Scan for the cell matching the given text and deliver its [x, y] coordinate at center. 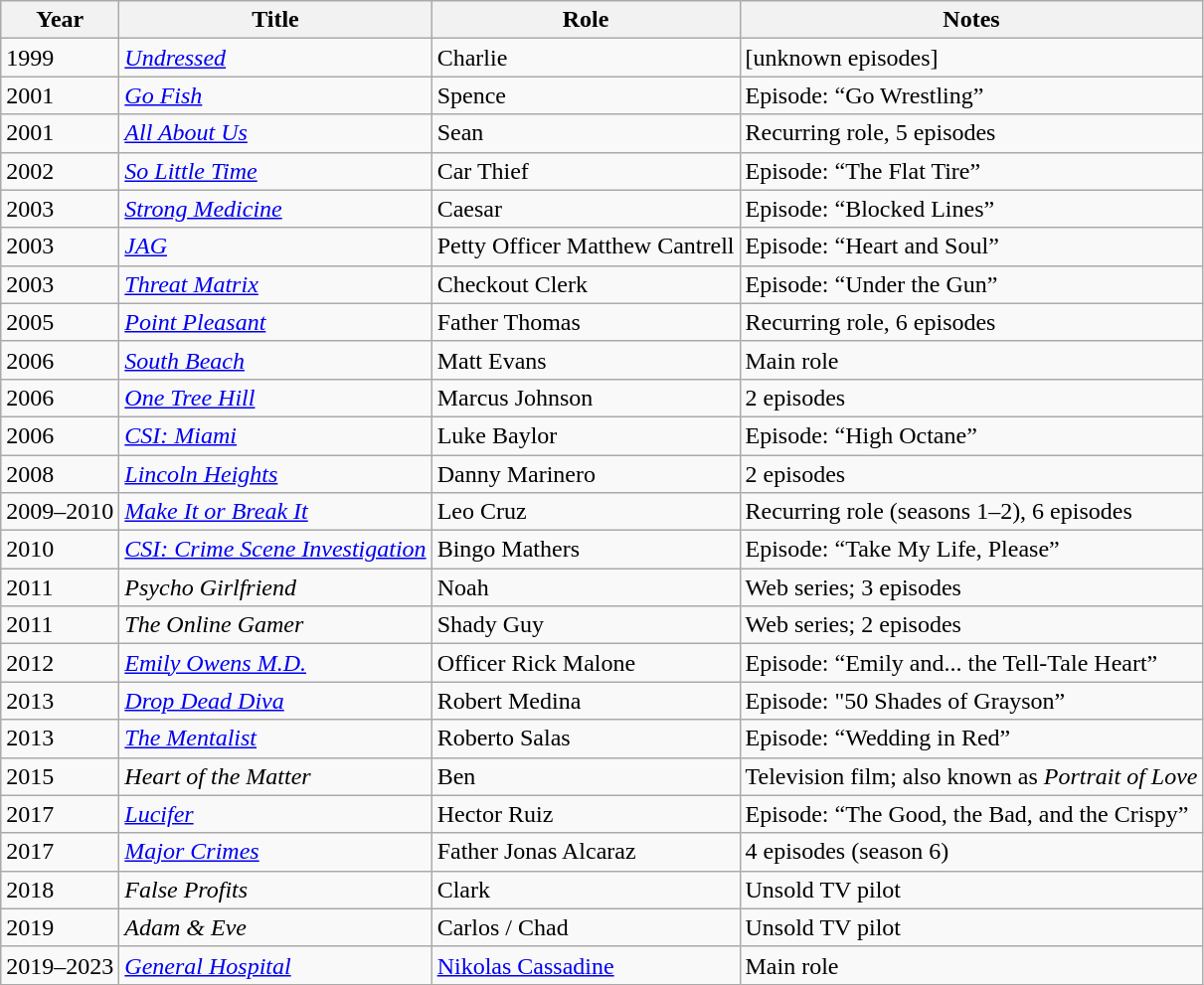
Lincoln Heights [275, 474]
One Tree Hill [275, 398]
Go Fish [275, 95]
Make It or Break It [275, 512]
The Mentalist [275, 739]
Noah [586, 587]
Episode: “The Flat Tire” [971, 171]
Major Crimes [275, 852]
Episode: “The Good, the Bad, and the Crispy” [971, 814]
Psycho Girlfriend [275, 587]
Clark [586, 890]
Television film; also known as Portrait of Love [971, 776]
Roberto Salas [586, 739]
South Beach [275, 360]
Lucifer [275, 814]
Matt Evans [586, 360]
General Hospital [275, 965]
Recurring role, 6 episodes [971, 322]
Caesar [586, 209]
CSI: Crime Scene Investigation [275, 550]
2015 [60, 776]
Robert Medina [586, 701]
Luke Baylor [586, 435]
Shady Guy [586, 625]
Undressed [275, 58]
Car Thief [586, 171]
JAG [275, 246]
Point Pleasant [275, 322]
Notes [971, 20]
Leo Cruz [586, 512]
Threat Matrix [275, 284]
Father Thomas [586, 322]
CSI: Miami [275, 435]
Episode: "50 Shades of Grayson” [971, 701]
Officer Rick Malone [586, 663]
Episode: “Blocked Lines” [971, 209]
Recurring role, 5 episodes [971, 133]
Episode: “Wedding in Red” [971, 739]
Adam & Eve [275, 927]
Drop Dead Diva [275, 701]
Role [586, 20]
Episode: “Under the Gun” [971, 284]
The Online Gamer [275, 625]
2002 [60, 171]
2019 [60, 927]
1999 [60, 58]
All About Us [275, 133]
Charlie [586, 58]
Year [60, 20]
Carlos / Chad [586, 927]
2008 [60, 474]
[unknown episodes] [971, 58]
Recurring role (seasons 1–2), 6 episodes [971, 512]
2019–2023 [60, 965]
So Little Time [275, 171]
Episode: “Take My Life, Please” [971, 550]
4 episodes (season 6) [971, 852]
Marcus Johnson [586, 398]
2012 [60, 663]
False Profits [275, 890]
Strong Medicine [275, 209]
Petty Officer Matthew Cantrell [586, 246]
Episode: “High Octane” [971, 435]
Web series; 2 episodes [971, 625]
Emily Owens M.D. [275, 663]
Checkout Clerk [586, 284]
Sean [586, 133]
2005 [60, 322]
Ben [586, 776]
Hector Ruiz [586, 814]
Heart of the Matter [275, 776]
Episode: “Emily and... the Tell-Tale Heart” [971, 663]
Title [275, 20]
Episode: “Heart and Soul” [971, 246]
Father Jonas Alcaraz [586, 852]
2018 [60, 890]
Nikolas Cassadine [586, 965]
Spence [586, 95]
2009–2010 [60, 512]
Danny Marinero [586, 474]
Web series; 3 episodes [971, 587]
2010 [60, 550]
Bingo Mathers [586, 550]
Episode: “Go Wrestling” [971, 95]
